Scan for the cell matching the given text and deliver its [X, Y] coordinate at center. 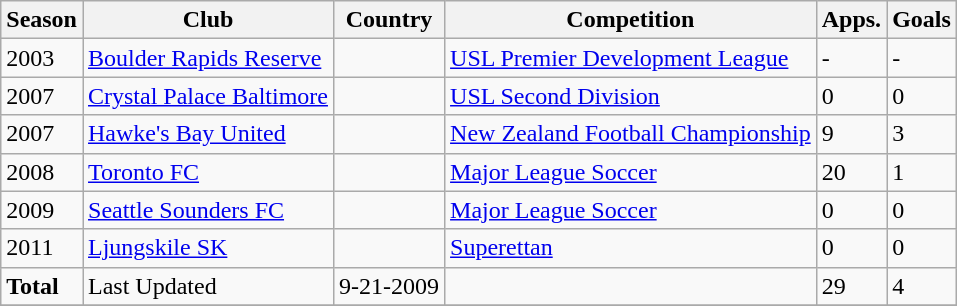
Hawke's Bay United [208, 134]
3 [922, 134]
2011 [42, 248]
2008 [42, 172]
9 [851, 134]
Superettan [631, 248]
Country [388, 20]
20 [851, 172]
Total [42, 286]
USL Premier Development League [631, 58]
2009 [42, 210]
Competition [631, 20]
Apps. [851, 20]
9-21-2009 [388, 286]
29 [851, 286]
Seattle Sounders FC [208, 210]
4 [922, 286]
Boulder Rapids Reserve [208, 58]
1 [922, 172]
Goals [922, 20]
Club [208, 20]
2003 [42, 58]
Ljungskile SK [208, 248]
Toronto FC [208, 172]
Last Updated [208, 286]
Season [42, 20]
Crystal Palace Baltimore [208, 96]
New Zealand Football Championship [631, 134]
USL Second Division [631, 96]
